Detect which cell encompasses the target text, then output its [X, Y] center coordinate. 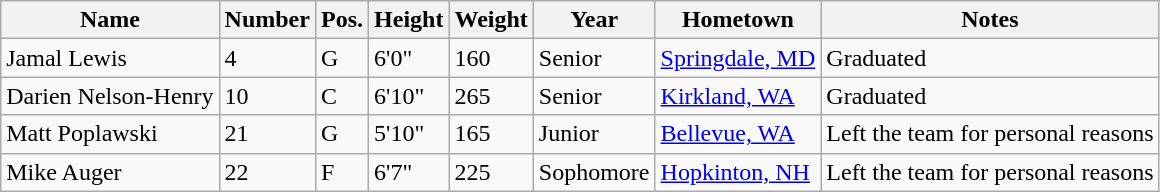
160 [491, 58]
Number [267, 20]
Notes [990, 20]
6'7" [409, 172]
Name [110, 20]
4 [267, 58]
Junior [594, 134]
5'10" [409, 134]
Height [409, 20]
Bellevue, WA [738, 134]
Pos. [342, 20]
Matt Poplawski [110, 134]
10 [267, 96]
Year [594, 20]
Sophomore [594, 172]
6'10" [409, 96]
Hopkinton, NH [738, 172]
F [342, 172]
Hometown [738, 20]
Darien Nelson-Henry [110, 96]
265 [491, 96]
Springdale, MD [738, 58]
C [342, 96]
6'0" [409, 58]
Kirkland, WA [738, 96]
225 [491, 172]
21 [267, 134]
Jamal Lewis [110, 58]
22 [267, 172]
Weight [491, 20]
165 [491, 134]
Mike Auger [110, 172]
